Pinpoint the cell where the given text exists, returning its [x, y] midpoint coordinate. 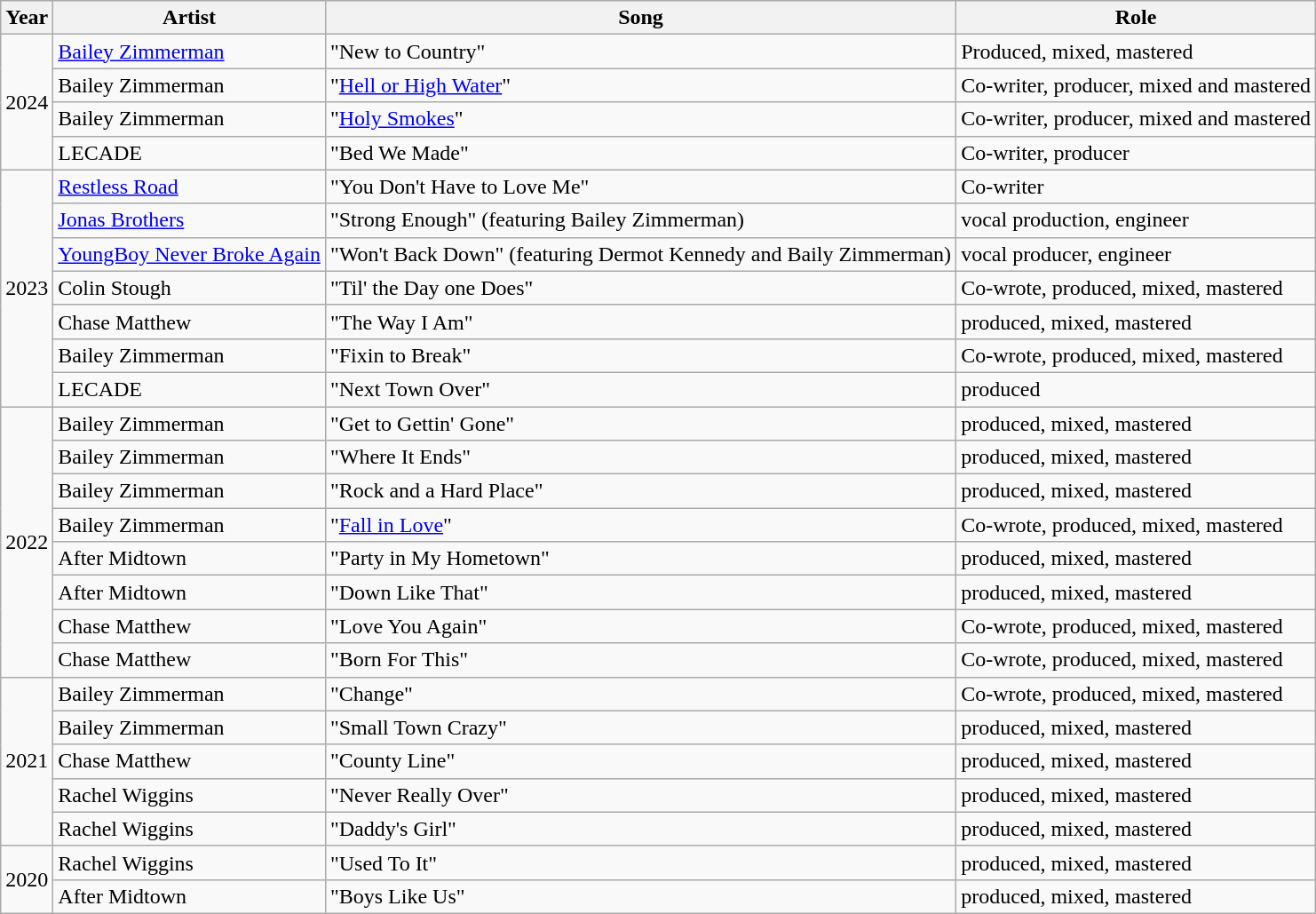
Colin Stough [190, 288]
"Hell or High Water" [640, 85]
"Party in My Hometown" [640, 559]
2021 [27, 761]
2024 [27, 102]
Jonas Brothers [190, 220]
"Used To It" [640, 862]
Song [640, 18]
"New to Country" [640, 52]
produced [1137, 389]
Year [27, 18]
2023 [27, 288]
"Bed We Made" [640, 153]
"Next Town Over" [640, 389]
"Holy Smokes" [640, 119]
Co-writer, producer [1137, 153]
"Love You Again" [640, 626]
vocal production, engineer [1137, 220]
vocal producer, engineer [1137, 254]
"County Line" [640, 761]
"Fixin to Break" [640, 355]
Produced, mixed, mastered [1137, 52]
"Born For This" [640, 660]
"Won't Back Down" (featuring Dermot Kennedy and Baily Zimmerman) [640, 254]
"Fall in Love" [640, 525]
YoungBoy Never Broke Again [190, 254]
"Small Town Crazy" [640, 727]
2020 [27, 879]
2022 [27, 542]
Role [1137, 18]
"Rock and a Hard Place" [640, 491]
"Change" [640, 694]
"Never Really Over" [640, 795]
"Strong Enough" (featuring Bailey Zimmerman) [640, 220]
"Down Like That" [640, 592]
"Til' the Day one Does" [640, 288]
"Daddy's Girl" [640, 829]
"You Don't Have to Love Me" [640, 187]
"Where It Ends" [640, 457]
Co-writer [1137, 187]
"Get to Gettin' Gone" [640, 424]
Restless Road [190, 187]
"The Way I Am" [640, 322]
Artist [190, 18]
"Boys Like Us" [640, 896]
